Capture the cell that displays the provided text and extract its [X, Y] central coordinate. 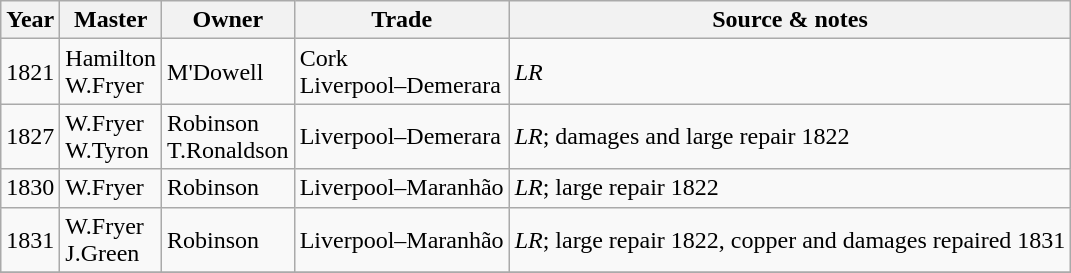
LR; large repair 1822 [790, 188]
RobinsonT.Ronaldson [228, 136]
CorkLiverpool–Demerara [402, 72]
Owner [228, 20]
HamiltonW.Fryer [111, 72]
LR; large repair 1822, copper and damages repaired 1831 [790, 240]
1831 [30, 240]
W.FryerW.Tyron [111, 136]
1821 [30, 72]
W.FryerJ.Green [111, 240]
1830 [30, 188]
W.Fryer [111, 188]
Source & notes [790, 20]
Year [30, 20]
LR; damages and large repair 1822 [790, 136]
M'Dowell [228, 72]
Liverpool–Demerara [402, 136]
1827 [30, 136]
LR [790, 72]
Trade [402, 20]
Master [111, 20]
